For the text-containing cell, return its midpoint in (x, y) coordinate format. 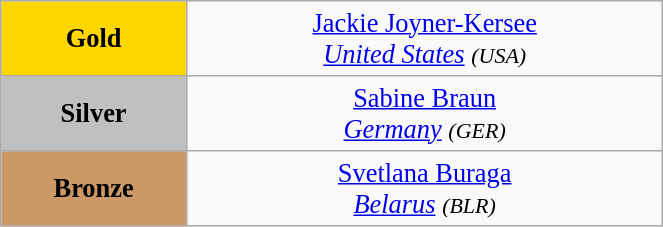
Silver (94, 112)
Sabine BraunGermany (GER) (424, 112)
Jackie Joyner-KerseeUnited States (USA) (424, 38)
Svetlana BuragaBelarus (BLR) (424, 188)
Gold (94, 38)
Bronze (94, 188)
